Return the (x, y) coordinate for the center point of the cell that contains the specified text.  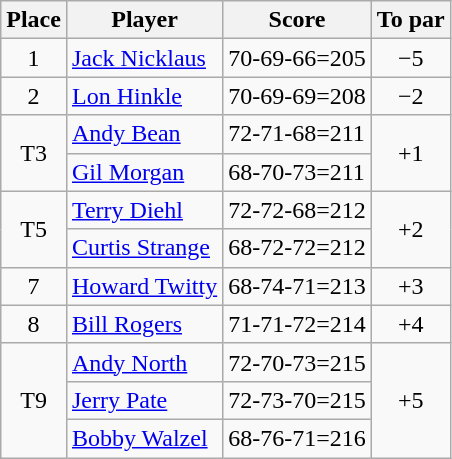
70-69-69=208 (298, 96)
+4 (410, 324)
72-71-68=211 (298, 134)
Curtis Strange (144, 248)
Lon Hinkle (144, 96)
Andy Bean (144, 134)
Terry Diehl (144, 210)
7 (34, 286)
+1 (410, 153)
Place (34, 20)
To par (410, 20)
+3 (410, 286)
8 (34, 324)
68-70-73=211 (298, 172)
T5 (34, 229)
+2 (410, 229)
Gil Morgan (144, 172)
72-73-70=215 (298, 400)
70-69-66=205 (298, 58)
1 (34, 58)
Bobby Walzel (144, 438)
Player (144, 20)
−2 (410, 96)
68-76-71=216 (298, 438)
72-70-73=215 (298, 362)
Andy North (144, 362)
2 (34, 96)
Score (298, 20)
Bill Rogers (144, 324)
−5 (410, 58)
72-72-68=212 (298, 210)
Jack Nicklaus (144, 58)
Jerry Pate (144, 400)
71-71-72=214 (298, 324)
T9 (34, 400)
T3 (34, 153)
68-72-72=212 (298, 248)
68-74-71=213 (298, 286)
Howard Twitty (144, 286)
+5 (410, 400)
